Search for the cell housing the specified text and yield its [x, y] center coordinate. 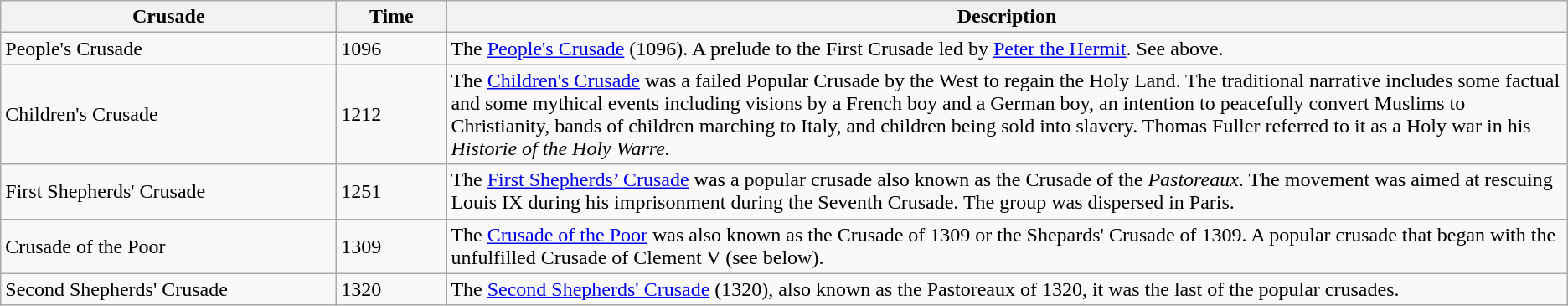
The Second Shepherds' Crusade (1320), also known as the Pastoreaux of 1320, it was the last of the popular crusades. [1007, 289]
1309 [392, 246]
Time [392, 17]
Crusade of the Poor [169, 246]
1251 [392, 191]
Second Shepherds' Crusade [169, 289]
1320 [392, 289]
The People's Crusade (1096). A prelude to the First Crusade led by Peter the Hermit. See above. [1007, 49]
People's Crusade [169, 49]
1212 [392, 114]
Crusade [169, 17]
Description [1007, 17]
First Shepherds' Crusade [169, 191]
1096 [392, 49]
Children's Crusade [169, 114]
